Return [X, Y] of the center of cell containing provided text 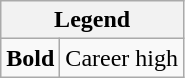
Career high [122, 58]
Bold [30, 58]
Legend [92, 20]
